Return the (X, Y) coordinate for the center point of the cell that contains the specified text.  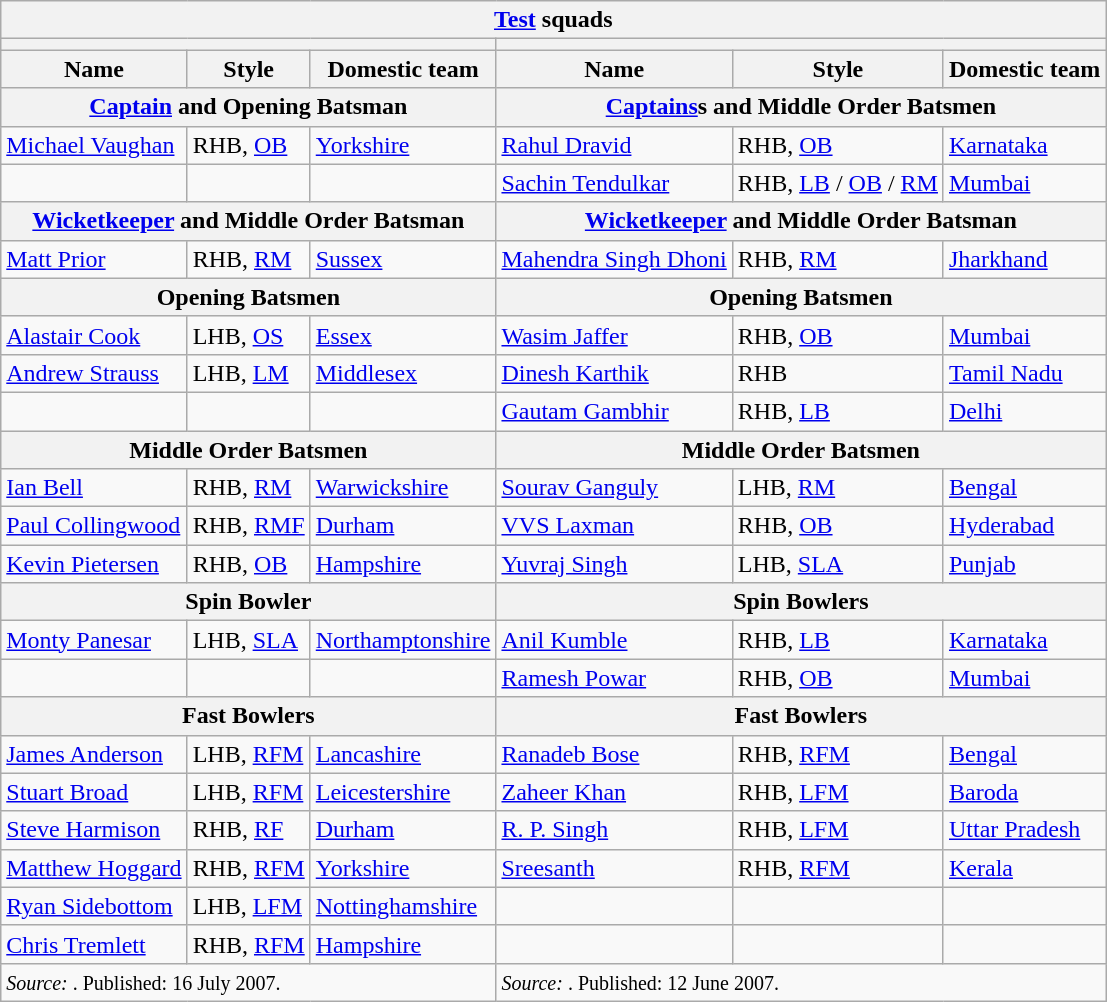
Delhi (1024, 411)
Anil Kumble (614, 640)
VVS Laxman (614, 526)
Northamptonshire (403, 640)
Source: . Published: 16 July 2007. (248, 982)
Sussex (403, 259)
Ian Bell (94, 488)
Steve Harmison (94, 830)
Spin Bowler (248, 602)
Nottinghamshire (403, 906)
Alastair Cook (94, 335)
LHB, RM (838, 488)
Uttar Pradesh (1024, 830)
Zaheer Khan (614, 792)
Punjab (1024, 564)
RHB (838, 373)
Hyderabad (1024, 526)
Gautam Gambhir (614, 411)
LHB, LFM (248, 906)
RHB, LB / OB / RM (838, 183)
Sreesanth (614, 868)
Kevin Pietersen (94, 564)
Baroda (1024, 792)
Captainss and Middle Order Batsmen (801, 107)
Lancashire (403, 754)
Jharkhand (1024, 259)
James Anderson (94, 754)
LHB, OS (248, 335)
Stuart Broad (94, 792)
RHB, RMF (248, 526)
Paul Collingwood (94, 526)
Essex (403, 335)
Sachin Tendulkar (614, 183)
Test squads (554, 20)
Wasim Jaffer (614, 335)
Tamil Nadu (1024, 373)
Chris Tremlett (94, 944)
Ramesh Powar (614, 678)
Ryan Sidebottom (94, 906)
Ranadeb Bose (614, 754)
Sourav Ganguly (614, 488)
LHB, LM (248, 373)
Spin Bowlers (801, 602)
Captain and Opening Batsman (248, 107)
Kerala (1024, 868)
Leicestershire (403, 792)
Yuvraj Singh (614, 564)
Rahul Dravid (614, 145)
Matthew Hoggard (94, 868)
Middlesex (403, 373)
Warwickshire (403, 488)
R. P. Singh (614, 830)
Matt Prior (94, 259)
Monty Panesar (94, 640)
Mahendra Singh Dhoni (614, 259)
Andrew Strauss (94, 373)
RHB, RF (248, 830)
Michael Vaughan (94, 145)
Source: . Published: 12 June 2007. (801, 982)
Dinesh Karthik (614, 373)
